Detect which cell encompasses the target text, then output its (x, y) center coordinate. 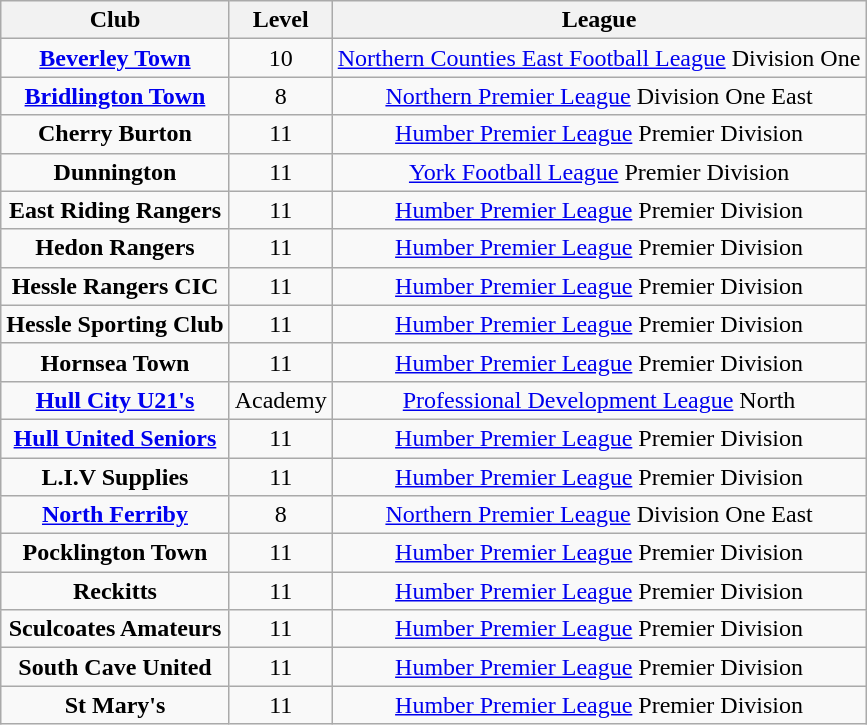
East Riding Rangers (115, 210)
North Ferriby (115, 515)
Academy (280, 400)
L.I.V Supplies (115, 477)
Professional Development League North (599, 400)
League (599, 20)
Sculcoates Amateurs (115, 629)
St Mary's (115, 705)
South Cave United (115, 667)
Beverley Town (115, 58)
Hessle Rangers CIC (115, 286)
Cherry Burton (115, 134)
Bridlington Town (115, 96)
Level (280, 20)
Hessle Sporting Club (115, 324)
Hedon Rangers (115, 248)
Northern Counties East Football League Division One (599, 58)
Hornsea Town (115, 362)
Hull United Seniors (115, 438)
Pocklington Town (115, 553)
Reckitts (115, 591)
Club (115, 20)
10 (280, 58)
Hull City U21's (115, 400)
Dunnington (115, 172)
York Football League Premier Division (599, 172)
